Detect which cell encompasses the target text, then output its [X, Y] center coordinate. 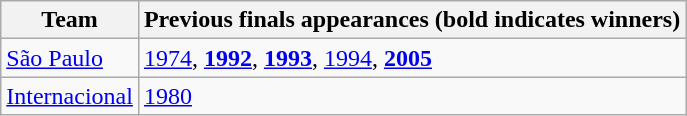
Previous finals appearances (bold indicates winners) [412, 20]
Team [70, 20]
Internacional [70, 96]
1974, 1992, 1993, 1994, 2005 [412, 58]
1980 [412, 96]
São Paulo [70, 58]
